Return [X, Y] of the center of cell containing provided text 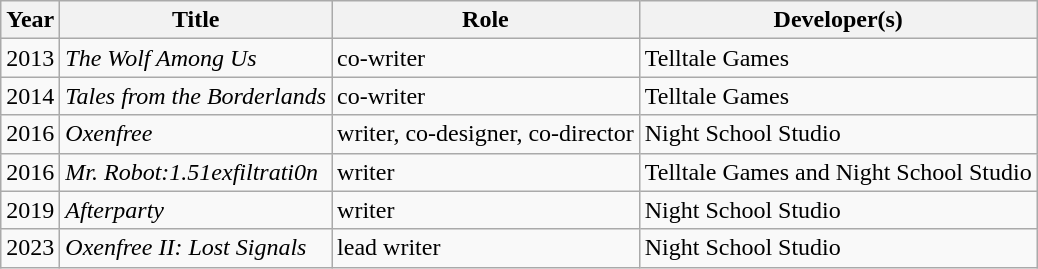
writer, co-designer, co-director [486, 134]
Mr. Robot:1.51exfiltrati0n [196, 172]
Oxenfree II: Lost Signals [196, 248]
Year [30, 20]
2023 [30, 248]
Afterparty [196, 210]
Developer(s) [838, 20]
2019 [30, 210]
Oxenfree [196, 134]
2013 [30, 58]
lead writer [486, 248]
The Wolf Among Us [196, 58]
Telltale Games and Night School Studio [838, 172]
2014 [30, 96]
Title [196, 20]
Tales from the Borderlands [196, 96]
Role [486, 20]
